Extract the [X, Y] coordinate from the center of the cell holding the provided text.  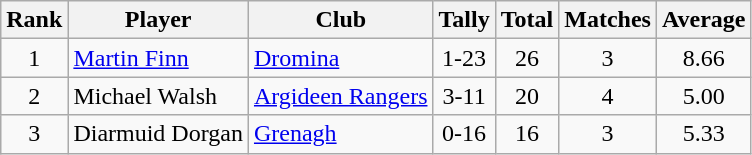
2 [34, 96]
0-16 [464, 134]
5.00 [704, 96]
26 [527, 58]
4 [608, 96]
Grenagh [340, 134]
Total [527, 20]
Tally [464, 20]
Matches [608, 20]
Dromina [340, 58]
Michael Walsh [158, 96]
Player [158, 20]
1 [34, 58]
Club [340, 20]
5.33 [704, 134]
8.66 [704, 58]
Average [704, 20]
20 [527, 96]
Argideen Rangers [340, 96]
16 [527, 134]
3-11 [464, 96]
Rank [34, 20]
1-23 [464, 58]
Martin Finn [158, 58]
Diarmuid Dorgan [158, 134]
